Pinpoint the cell where the given text exists, returning its (x, y) midpoint coordinate. 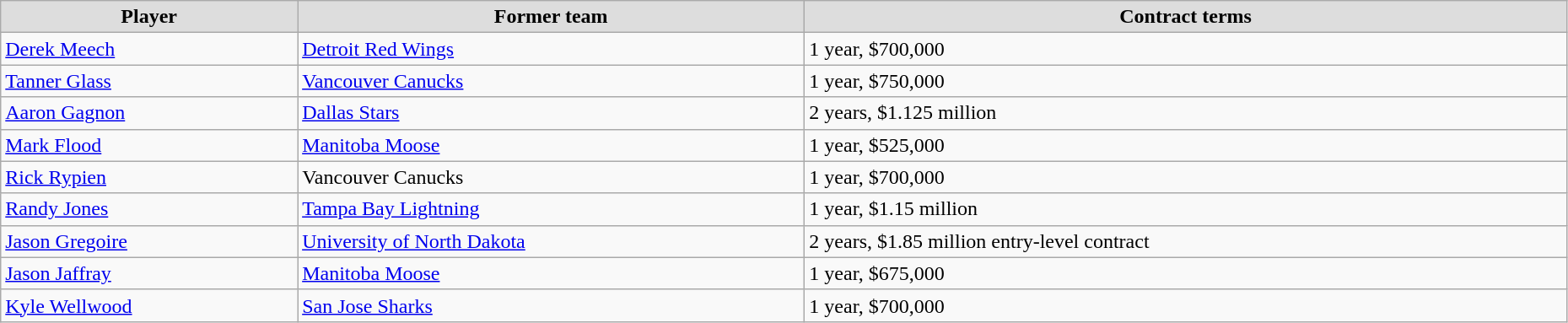
Jason Jaffray (149, 273)
Mark Flood (149, 145)
Dallas Stars (552, 113)
Jason Gregoire (149, 241)
Tampa Bay Lightning (552, 209)
Rick Rypien (149, 177)
Contract terms (1186, 17)
1 year, $675,000 (1186, 273)
Aaron Gagnon (149, 113)
Derek Meech (149, 49)
San Jose Sharks (552, 305)
1 year, $525,000 (1186, 145)
Detroit Red Wings (552, 49)
University of North Dakota (552, 241)
Kyle Wellwood (149, 305)
Player (149, 17)
Tanner Glass (149, 81)
1 year, $1.15 million (1186, 209)
Randy Jones (149, 209)
2 years, $1.85 million entry-level contract (1186, 241)
Former team (552, 17)
2 years, $1.125 million (1186, 113)
1 year, $750,000 (1186, 81)
